Locate the cell with the specified text and output its (x, y) center coordinate. 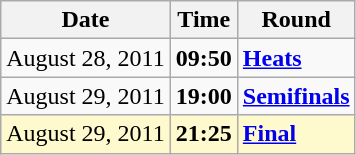
Time (204, 20)
Heats (296, 58)
Final (296, 134)
21:25 (204, 134)
09:50 (204, 58)
19:00 (204, 96)
Date (86, 20)
Semifinals (296, 96)
August 28, 2011 (86, 58)
Round (296, 20)
